Scan for the cell matching the given text and deliver its [x, y] coordinate at center. 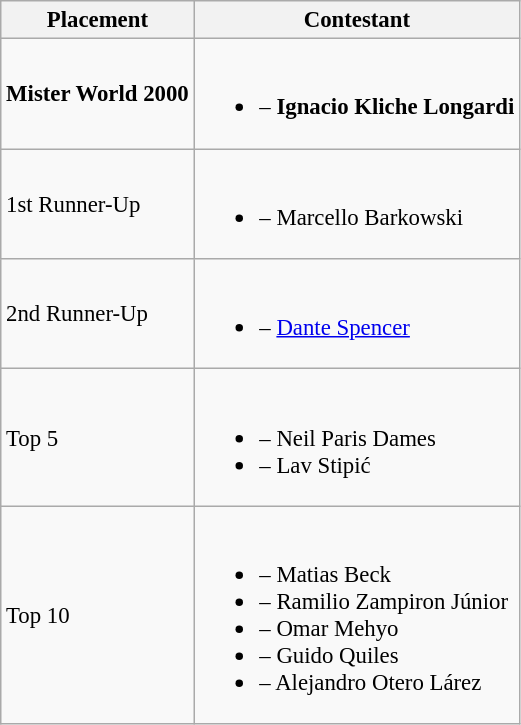
Placement [98, 20]
1st Runner-Up [98, 204]
– Neil Paris Dames – Lav Stipić [357, 438]
Top 10 [98, 615]
– Dante Spencer [357, 314]
Top 5 [98, 438]
– Ignacio Kliche Longardi [357, 94]
– Marcello Barkowski [357, 204]
– Matias Beck – Ramilio Zampiron Júnior – Omar Mehyo – Guido Quiles – Alejandro Otero Lárez [357, 615]
Mister World 2000 [98, 94]
Contestant [357, 20]
2nd Runner-Up [98, 314]
